Scan for the cell matching the given text and deliver its (X, Y) coordinate at center. 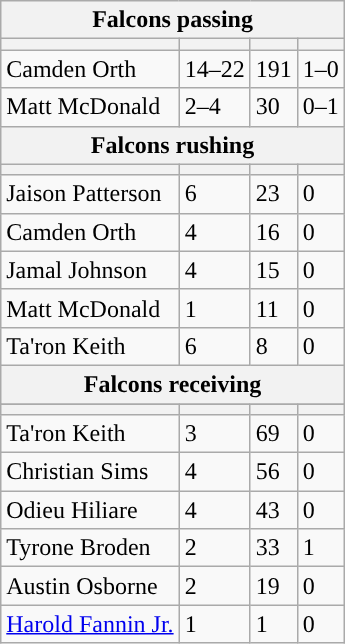
Christian Sims (90, 472)
56 (274, 472)
191 (274, 69)
8 (274, 346)
2–4 (214, 107)
69 (274, 434)
19 (274, 586)
Odieu Hiliare (90, 510)
Falcons passing (173, 20)
43 (274, 510)
Jaison Patterson (90, 194)
15 (274, 270)
16 (274, 232)
Harold Fannin Jr. (90, 624)
14–22 (214, 69)
11 (274, 308)
23 (274, 194)
Falcons rushing (173, 145)
1–0 (320, 69)
Tyrone Broden (90, 548)
33 (274, 548)
Jamal Johnson (90, 270)
30 (274, 107)
0–1 (320, 107)
3 (214, 434)
Austin Osborne (90, 586)
Falcons receiving (173, 384)
